Provide the (X, Y) coordinate of the cell's center where the given text is located.  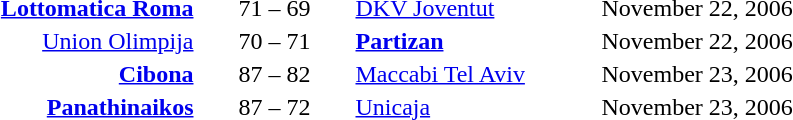
Maccabi Tel Aviv (476, 74)
70 – 71 (274, 41)
87 – 82 (274, 74)
Partizan (476, 41)
